Locate the cell with the specified text and output its [x, y] center coordinate. 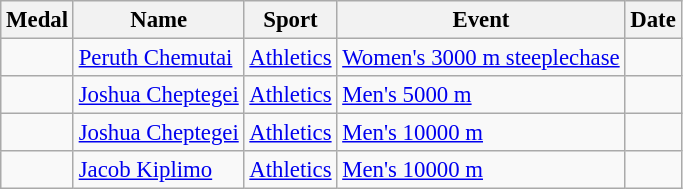
Women's 3000 m steeplechase [481, 58]
Men's 5000 m [481, 95]
Date [653, 20]
Peruth Chemutai [158, 58]
Event [481, 20]
Medal [38, 20]
Jacob Kiplimo [158, 170]
Sport [290, 20]
Name [158, 20]
